Search for the cell housing the specified text and yield its [X, Y] center coordinate. 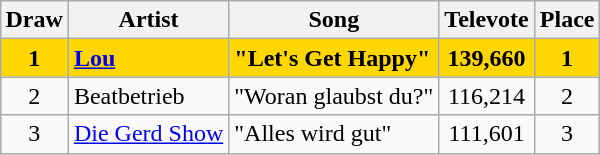
Artist [148, 20]
Song [334, 20]
111,601 [486, 134]
Lou [148, 58]
116,214 [486, 96]
139,660 [486, 58]
"Alles wird gut" [334, 134]
Televote [486, 20]
Die Gerd Show [148, 134]
"Let's Get Happy" [334, 58]
Draw [34, 20]
Beatbetrieb [148, 96]
"Woran glaubst du?" [334, 96]
Place [567, 20]
